Capture the cell that displays the provided text and extract its [x, y] central coordinate. 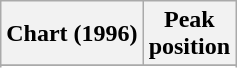
Chart (1996) [72, 34]
Peakposition [189, 34]
